From the cell containing the given text, extract its center point as [X, Y] coordinate. 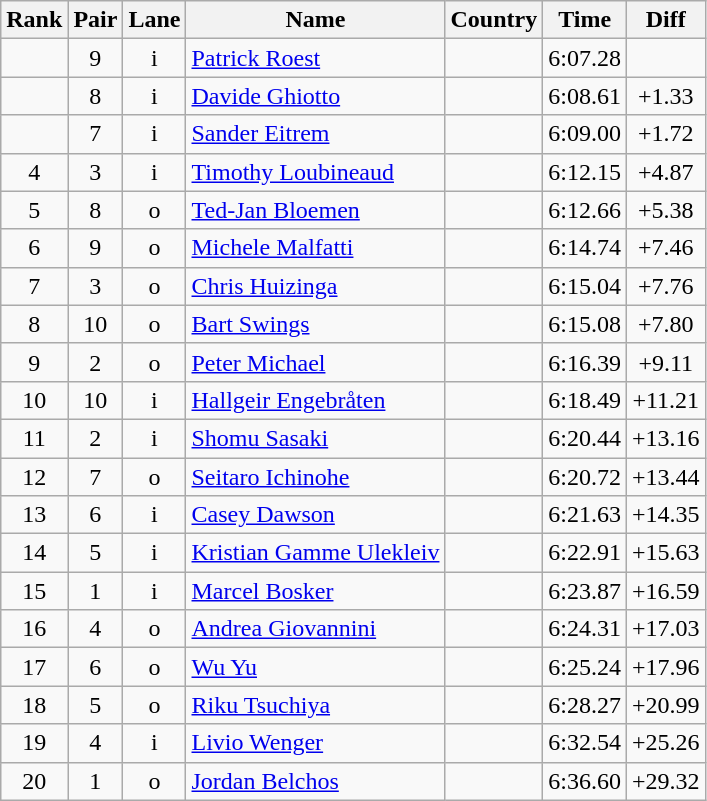
6:23.87 [585, 591]
13 [34, 515]
Timothy Loubineaud [316, 172]
6:16.39 [585, 362]
6:18.49 [585, 400]
+20.99 [666, 705]
6:20.72 [585, 477]
Michele Malfatti [316, 248]
Jordan Belchos [316, 781]
+7.46 [666, 248]
+15.63 [666, 553]
Pair [96, 20]
Andrea Giovannini [316, 629]
Wu Yu [316, 667]
6:20.44 [585, 438]
+16.59 [666, 591]
+13.16 [666, 438]
14 [34, 553]
6:12.66 [585, 210]
Peter Michael [316, 362]
6:25.24 [585, 667]
Lane [154, 20]
12 [34, 477]
Chris Huizinga [316, 286]
+1.33 [666, 96]
6:09.00 [585, 134]
+4.87 [666, 172]
6:15.08 [585, 324]
Riku Tsuchiya [316, 705]
6:28.27 [585, 705]
Name [316, 20]
6:08.61 [585, 96]
6:32.54 [585, 743]
Kristian Gamme Ulekleiv [316, 553]
6:07.28 [585, 58]
17 [34, 667]
+1.72 [666, 134]
Diff [666, 20]
20 [34, 781]
Ted-Jan Bloemen [316, 210]
15 [34, 591]
Bart Swings [316, 324]
Sander Eitrem [316, 134]
6:22.91 [585, 553]
+17.03 [666, 629]
+17.96 [666, 667]
Patrick Roest [316, 58]
+29.32 [666, 781]
Country [494, 20]
6:14.74 [585, 248]
+13.44 [666, 477]
6:21.63 [585, 515]
Marcel Bosker [316, 591]
6:36.60 [585, 781]
Hallgeir Engebråten [316, 400]
6:15.04 [585, 286]
Casey Dawson [316, 515]
18 [34, 705]
11 [34, 438]
Seitaro Ichinohe [316, 477]
Livio Wenger [316, 743]
+11.21 [666, 400]
+7.80 [666, 324]
Time [585, 20]
19 [34, 743]
6:24.31 [585, 629]
6:12.15 [585, 172]
+7.76 [666, 286]
+25.26 [666, 743]
Davide Ghiotto [316, 96]
Shomu Sasaki [316, 438]
+14.35 [666, 515]
Rank [34, 20]
16 [34, 629]
+5.38 [666, 210]
+9.11 [666, 362]
